Return [x, y] of the center of cell containing provided text 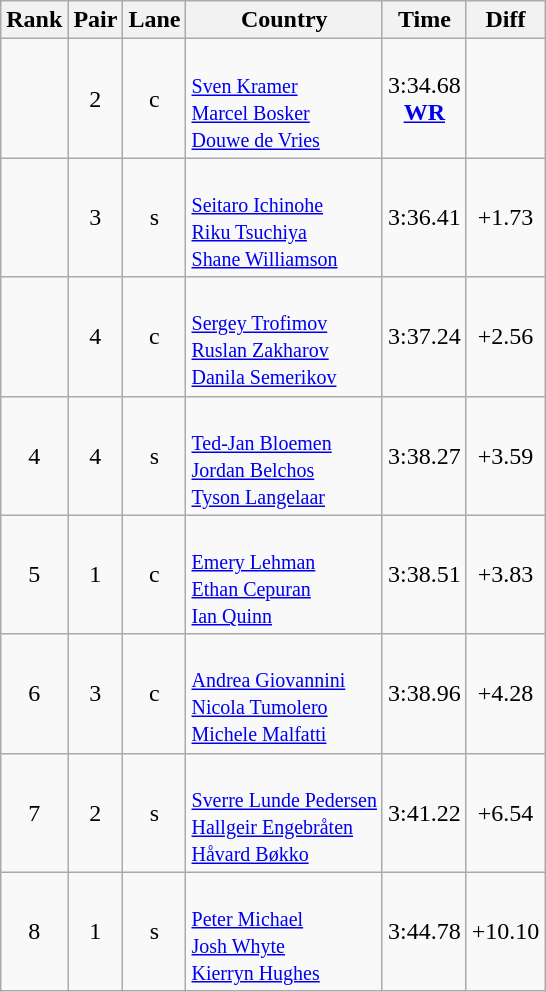
8 [34, 932]
Sverre Lunde PedersenHallgeir EngebråtenHåvard Bøkko [284, 812]
+2.56 [506, 336]
Pair [96, 20]
Rank [34, 20]
Andrea GiovanniniNicola TumoleroMichele Malfatti [284, 694]
Seitaro IchinoheRiku TsuchiyaShane Williamson [284, 218]
3:38.27 [424, 456]
Sven KramerMarcel BoskerDouwe de Vries [284, 98]
Country [284, 20]
3:38.96 [424, 694]
3:38.51 [424, 574]
+4.28 [506, 694]
3:41.22 [424, 812]
Sergey TrofimovRuslan ZakharovDanila Semerikov [284, 336]
6 [34, 694]
3:44.78 [424, 932]
Peter MichaelJosh WhyteKierryn Hughes [284, 932]
5 [34, 574]
+1.73 [506, 218]
3:36.41 [424, 218]
3:37.24 [424, 336]
+10.10 [506, 932]
3:34.68WR [424, 98]
Ted-Jan BloemenJordan BelchosTyson Langelaar [284, 456]
Diff [506, 20]
Emery LehmanEthan CepuranIan Quinn [284, 574]
7 [34, 812]
+3.59 [506, 456]
Time [424, 20]
+3.83 [506, 574]
+6.54 [506, 812]
Lane [154, 20]
